Return [X, Y] of the center of cell containing provided text 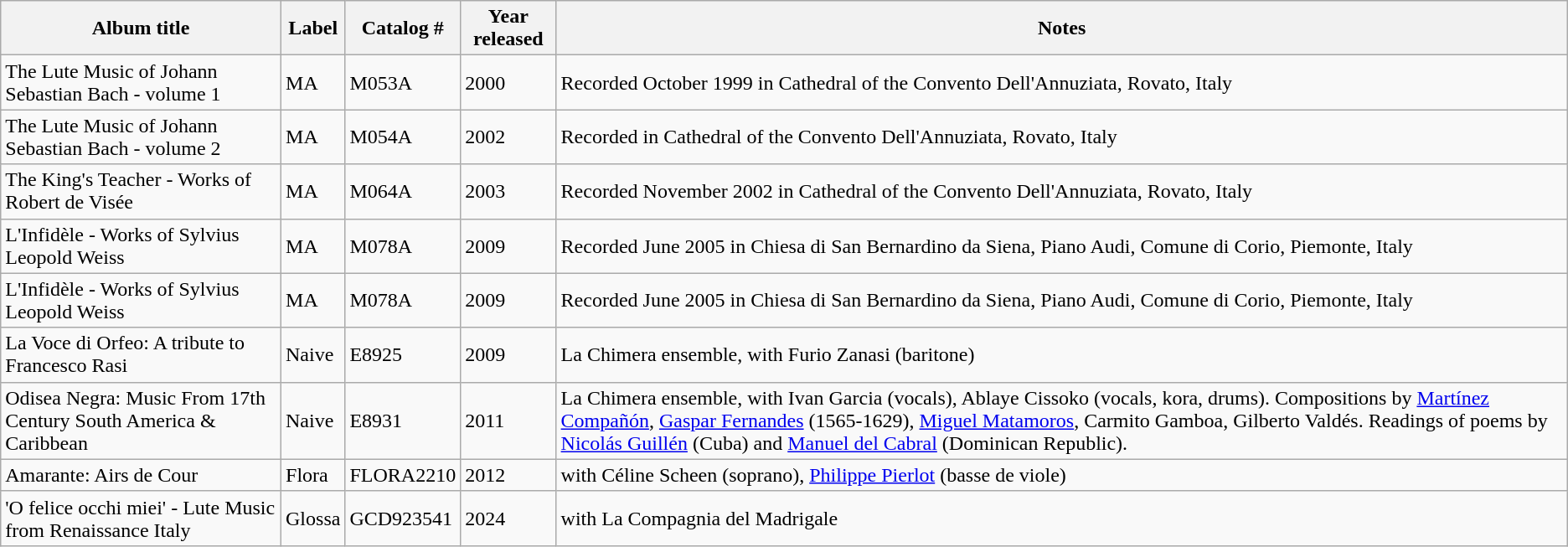
GCD923541 [403, 518]
Year released [508, 28]
Amarante: Airs de Cour [141, 475]
with La Compagnia del Madrigale [1062, 518]
'O felice occhi miei' - Lute Music from Renaissance Italy [141, 518]
2024 [508, 518]
2002 [508, 137]
with Céline Scheen (soprano), Philippe Pierlot (basse de viole) [1062, 475]
2012 [508, 475]
Glossa [313, 518]
M053A [403, 82]
Notes [1062, 28]
M064A [403, 191]
La Voce di Orfeo: A tribute to Francesco Rasi [141, 355]
M054A [403, 137]
2003 [508, 191]
2011 [508, 421]
La Chimera ensemble, with Furio Zanasi (baritone) [1062, 355]
2000 [508, 82]
E8931 [403, 421]
The King's Teacher - Works of Robert de Visée [141, 191]
Recorded in Cathedral of the Convento Dell'Annuziata, Rovato, Italy [1062, 137]
E8925 [403, 355]
Catalog # [403, 28]
Label [313, 28]
Flora [313, 475]
Recorded November 2002 in Cathedral of the Convento Dell'Annuziata, Rovato, Italy [1062, 191]
FLORA2210 [403, 475]
The Lute Music of Johann Sebastian Bach - volume 1 [141, 82]
Odisea Negra: Music From 17th Century South America & Caribbean [141, 421]
The Lute Music of Johann Sebastian Bach - volume 2 [141, 137]
Album title [141, 28]
Recorded October 1999 in Cathedral of the Convento Dell'Annuziata, Rovato, Italy [1062, 82]
